Scan for the cell matching the given text and deliver its [x, y] coordinate at center. 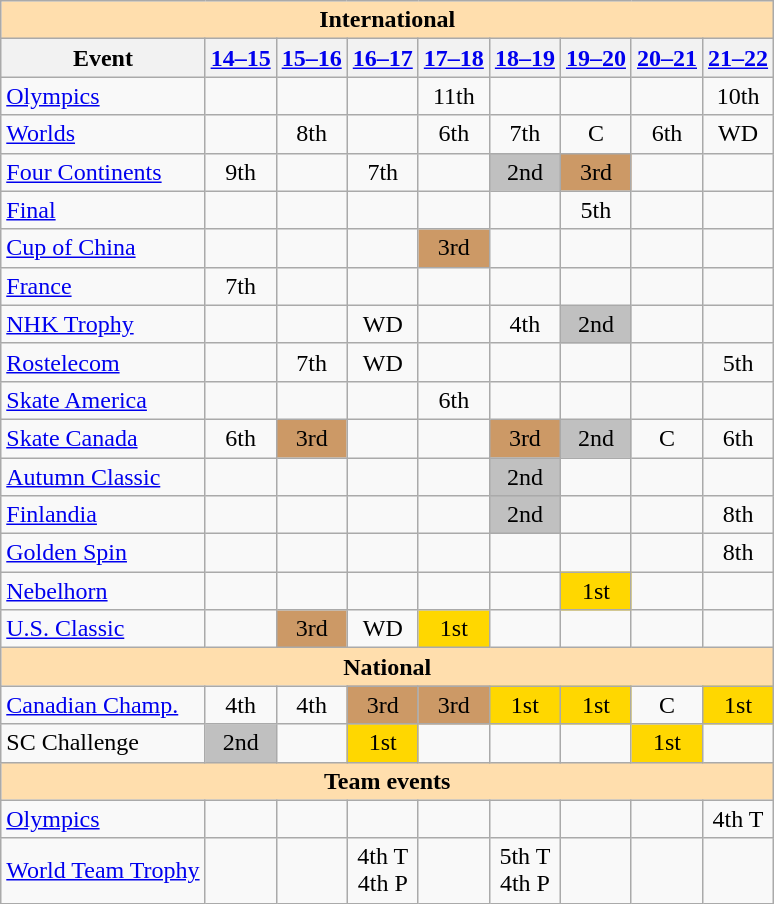
18–19 [524, 58]
U.S. Classic [103, 629]
16–17 [382, 58]
14–15 [240, 58]
Golden Spin [103, 553]
Autumn Classic [103, 477]
Final [103, 210]
4th T [738, 819]
Skate America [103, 400]
Four Continents [103, 172]
International [388, 20]
Cup of China [103, 248]
19–20 [596, 58]
Nebelhorn [103, 591]
France [103, 286]
Skate Canada [103, 438]
15–16 [312, 58]
4th T 4th P [382, 870]
SC Challenge [103, 743]
5th T 4th P [524, 870]
NHK Trophy [103, 324]
Rostelecom [103, 362]
17–18 [454, 58]
10th [738, 96]
World Team Trophy [103, 870]
21–22 [738, 58]
11th [454, 96]
Worlds [103, 134]
Team events [388, 781]
Finlandia [103, 515]
Canadian Champ. [103, 705]
Event [103, 58]
National [388, 667]
9th [240, 172]
20–21 [666, 58]
